Extract the [X, Y] coordinate from the center of the cell holding the provided text.  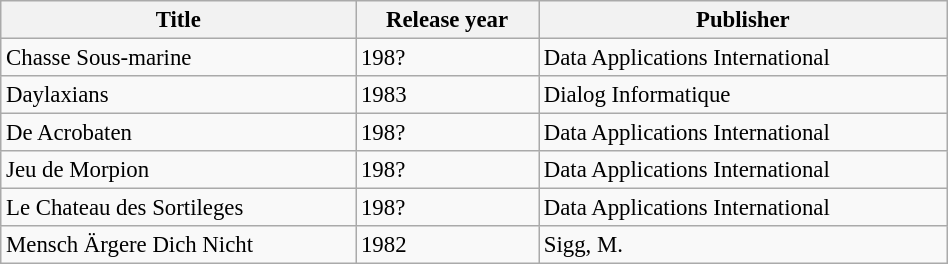
De Acrobaten [178, 133]
Sigg, M. [742, 245]
Dialog Informatique [742, 95]
Le Chateau des Sortileges [178, 208]
Publisher [742, 20]
Title [178, 20]
Jeu de Morpion [178, 170]
1983 [448, 95]
Daylaxians [178, 95]
Release year [448, 20]
Mensch Ärgere Dich Nicht [178, 245]
Chasse Sous-marine [178, 58]
1982 [448, 245]
